For the text-containing cell, return its midpoint in (X, Y) coordinate format. 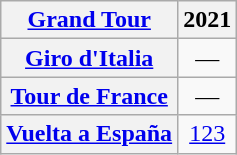
Giro d'Italia (90, 58)
2021 (208, 20)
Vuelta a España (90, 134)
123 (208, 134)
Grand Tour (90, 20)
Tour de France (90, 96)
